Find where the given text appears and provide that cell's center as [X, Y] coordinate. 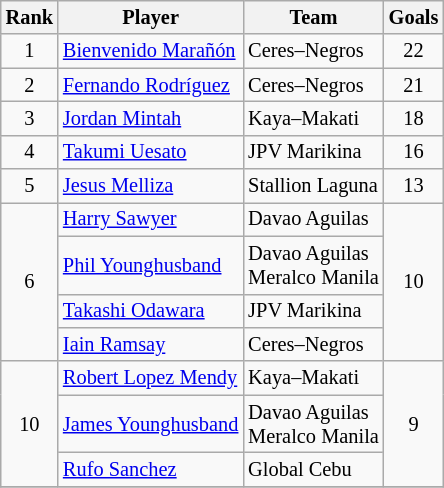
Harry Sawyer [150, 219]
9 [414, 424]
4 [30, 152]
Phil Younghusband [150, 265]
18 [414, 118]
5 [30, 186]
Stallion Laguna [313, 186]
Robert Lopez Mendy [150, 378]
Takumi Uesato [150, 152]
6 [30, 282]
James Younghusband [150, 424]
Global Cebu [313, 469]
Goals [414, 17]
Jesus Melliza [150, 186]
1 [30, 51]
21 [414, 85]
Rufo Sanchez [150, 469]
Fernando Rodríguez [150, 85]
Jordan Mintah [150, 118]
2 [30, 85]
Takashi Odawara [150, 311]
16 [414, 152]
3 [30, 118]
Rank [30, 17]
13 [414, 186]
Player [150, 17]
Bienvenido Marañón [150, 51]
Iain Ramsay [150, 344]
Davao Aguilas [313, 219]
22 [414, 51]
Team [313, 17]
